Provide the [X, Y] coordinate of the cell's center where the given text is located.  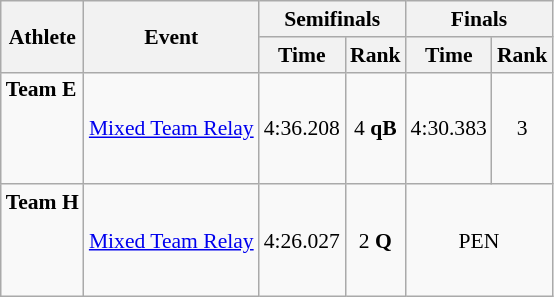
4 qB [376, 128]
2 Q [376, 241]
4:30.383 [449, 128]
3 [522, 128]
Athlete [42, 36]
Event [172, 36]
Team E [42, 128]
Finals [480, 19]
4:36.208 [302, 128]
PEN [480, 241]
Semifinals [332, 19]
Team H [42, 241]
4:26.027 [302, 241]
